For the text-containing cell, return its midpoint in (x, y) coordinate format. 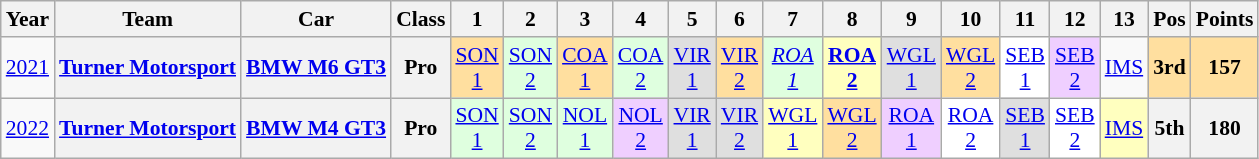
6 (740, 19)
Team (148, 19)
Pos (1170, 19)
8 (852, 19)
COA2 (641, 68)
Year (28, 19)
3rd (1170, 68)
12 (1075, 19)
1 (476, 19)
NOL1 (585, 128)
5 (692, 19)
BMW M6 GT3 (316, 68)
Points (1225, 19)
2021 (28, 68)
9 (912, 19)
4 (641, 19)
7 (792, 19)
Class (420, 19)
NOL2 (641, 128)
2 (530, 19)
BMW M4 GT3 (316, 128)
3 (585, 19)
13 (1124, 19)
COA1 (585, 68)
5th (1170, 128)
2022 (28, 128)
Car (316, 19)
180 (1225, 128)
157 (1225, 68)
10 (970, 19)
11 (1025, 19)
